Scan for the cell matching the given text and deliver its [x, y] coordinate at center. 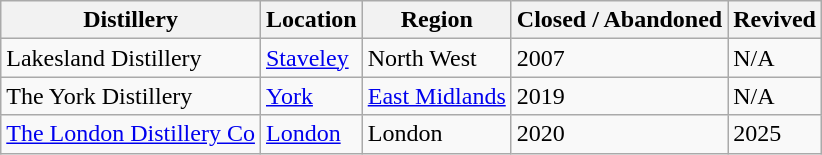
Location [311, 20]
North West [436, 58]
2007 [619, 58]
The London Distillery Co [131, 134]
York [311, 96]
The York Distillery [131, 96]
Lakesland Distillery [131, 58]
Region [436, 20]
2019 [619, 96]
Closed / Abandoned [619, 20]
Distillery [131, 20]
Staveley [311, 58]
2020 [619, 134]
Revived [775, 20]
East Midlands [436, 96]
2025 [775, 134]
